From the cell containing the given text, extract its center point as [X, Y] coordinate. 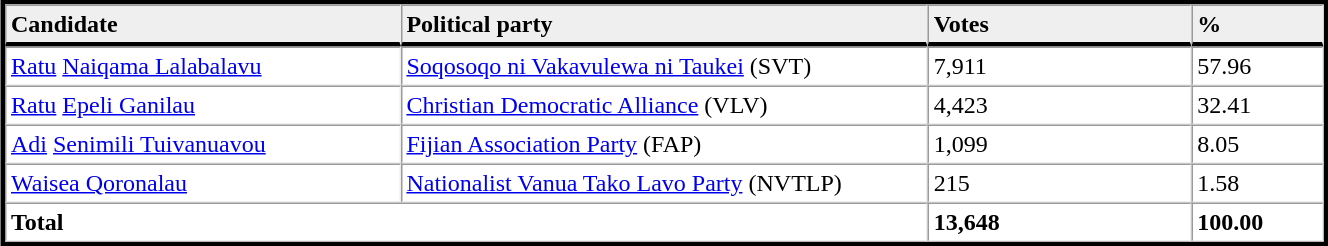
Political party [664, 25]
8.05 [1257, 144]
4,423 [1060, 106]
Christian Democratic Alliance (VLV) [664, 106]
Candidate [202, 25]
32.41 [1257, 106]
Nationalist Vanua Tako Lavo Party (NVTLP) [664, 184]
100.00 [1257, 222]
1,099 [1060, 144]
Votes [1060, 25]
Waisea Qoronalau [202, 184]
57.96 [1257, 66]
7,911 [1060, 66]
Total [466, 222]
% [1257, 25]
Fijian Association Party (FAP) [664, 144]
Soqosoqo ni Vakavulewa ni Taukei (SVT) [664, 66]
13,648 [1060, 222]
215 [1060, 184]
Adi Senimili Tuivanuavou [202, 144]
1.58 [1257, 184]
Ratu Naiqama Lalabalavu [202, 66]
Ratu Epeli Ganilau [202, 106]
